Find where the given text appears and provide that cell's center as [X, Y] coordinate. 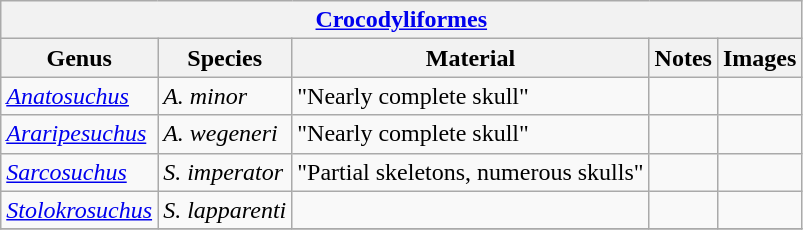
S. lapparenti [225, 210]
Species [225, 58]
A. wegeneri [225, 134]
Images [759, 58]
A. minor [225, 96]
Material [470, 58]
Anatosuchus [80, 96]
Genus [80, 58]
Sarcosuchus [80, 172]
Araripesuchus [80, 134]
Notes [683, 58]
Stolokrosuchus [80, 210]
S. imperator [225, 172]
"Partial skeletons, numerous skulls" [470, 172]
Crocodyliformes [402, 20]
